Locate the cell with the specified text and output its [x, y] center coordinate. 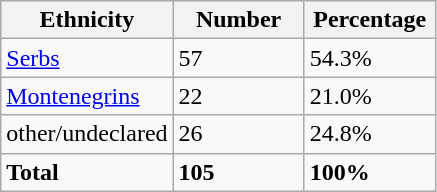
Serbs [87, 58]
57 [238, 58]
Number [238, 20]
Total [87, 172]
Percentage [370, 20]
24.8% [370, 134]
26 [238, 134]
22 [238, 96]
Montenegrins [87, 96]
105 [238, 172]
Ethnicity [87, 20]
54.3% [370, 58]
100% [370, 172]
21.0% [370, 96]
other/undeclared [87, 134]
